Scan for the cell matching the given text and deliver its [x, y] coordinate at center. 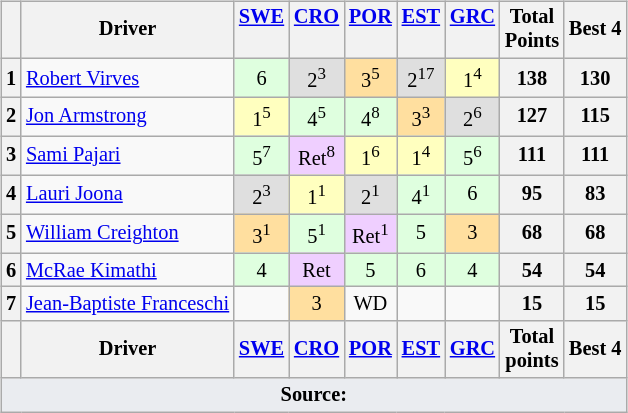
127 [532, 116]
2 [11, 116]
Ret1 [370, 234]
83 [595, 194]
Lauri Joona [128, 194]
TotalPoints [532, 30]
Ret8 [316, 156]
1 [11, 78]
Source: [314, 395]
Ret [316, 270]
Sami Pajari [128, 156]
51 [316, 234]
21 [370, 194]
WD [370, 304]
7 [11, 304]
56 [472, 156]
95 [532, 194]
45 [316, 116]
217 [421, 78]
16 [370, 156]
11 [316, 194]
Robert Virves [128, 78]
William Creighton [128, 234]
Jon Armstrong [128, 116]
35 [370, 78]
26 [472, 116]
McRae Kimathi [128, 270]
138 [532, 78]
31 [262, 234]
41 [421, 194]
115 [595, 116]
48 [370, 116]
130 [595, 78]
33 [421, 116]
Jean-Baptiste Franceschi [128, 304]
Totalpoints [532, 349]
57 [262, 156]
